Output the (X, Y) coordinate of the center of the cell containing the given text.  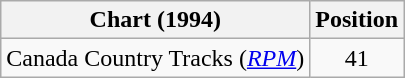
Canada Country Tracks (RPM) (156, 58)
Chart (1994) (156, 20)
41 (357, 58)
Position (357, 20)
